Locate the cell with the specified text and output its [x, y] center coordinate. 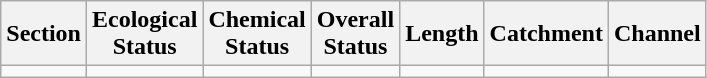
Catchment [546, 34]
Section [44, 34]
EcologicalStatus [144, 34]
ChemicalStatus [257, 34]
Channel [657, 34]
Length [442, 34]
OverallStatus [355, 34]
